Find where the given text appears and provide that cell's center as (X, Y) coordinate. 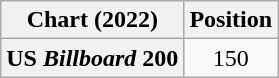
Position (231, 20)
150 (231, 58)
US Billboard 200 (92, 58)
Chart (2022) (92, 20)
